From the cell containing the given text, extract its center point as (x, y) coordinate. 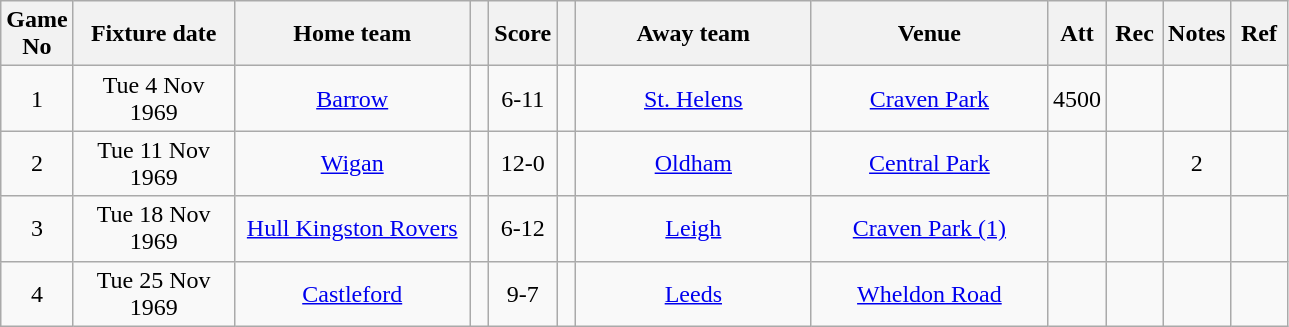
6-12 (523, 228)
Tue 18 Nov 1969 (154, 228)
12-0 (523, 164)
Home team (352, 34)
Leeds (693, 294)
Venue (929, 34)
4 (37, 294)
Away team (693, 34)
St. Helens (693, 98)
Tue 25 Nov 1969 (154, 294)
6-11 (523, 98)
Oldham (693, 164)
4500 (1076, 98)
Castleford (352, 294)
Hull Kingston Rovers (352, 228)
Craven Park (929, 98)
1 (37, 98)
Barrow (352, 98)
Leigh (693, 228)
Rec (1135, 34)
3 (37, 228)
Att (1076, 34)
Wigan (352, 164)
Fixture date (154, 34)
Tue 11 Nov 1969 (154, 164)
Game No (37, 34)
Ref (1259, 34)
Wheldon Road (929, 294)
9-7 (523, 294)
Craven Park (1) (929, 228)
Tue 4 Nov 1969 (154, 98)
Notes (1197, 34)
Score (523, 34)
Central Park (929, 164)
